Pinpoint the cell where the given text exists, returning its [x, y] midpoint coordinate. 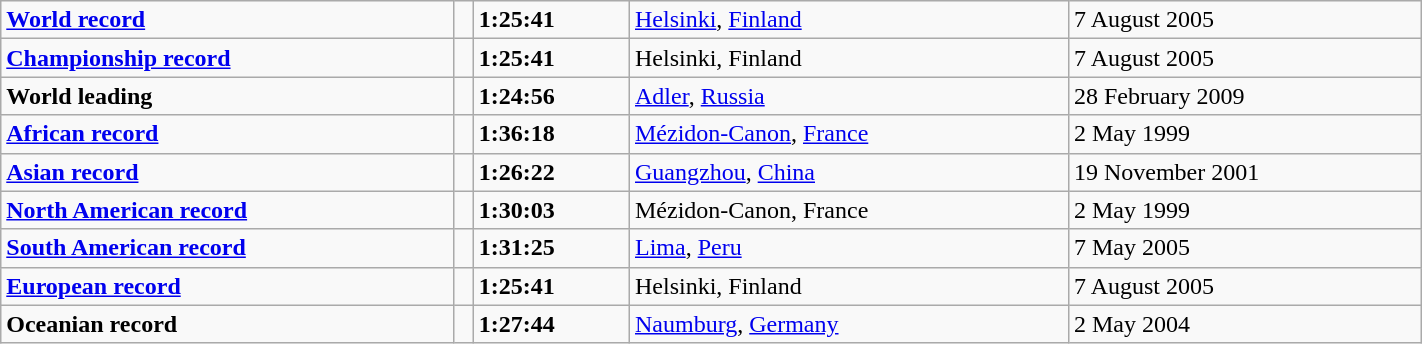
1:30:03 [551, 210]
1:26:22 [551, 172]
Oceanian record [228, 324]
Adler, Russia [848, 96]
Naumburg, Germany [848, 324]
African record [228, 134]
1:27:44 [551, 324]
European record [228, 286]
28 February 2009 [1244, 96]
Asian record [228, 172]
19 November 2001 [1244, 172]
Championship record [228, 58]
1:24:56 [551, 96]
World record [228, 20]
South American record [228, 248]
2 May 2004 [1244, 324]
World leading [228, 96]
North American record [228, 210]
1:31:25 [551, 248]
Guangzhou, China [848, 172]
1:36:18 [551, 134]
Lima, Peru [848, 248]
7 May 2005 [1244, 248]
